Identify which cell holds the provided text, then report its (X, Y) central coordinate. 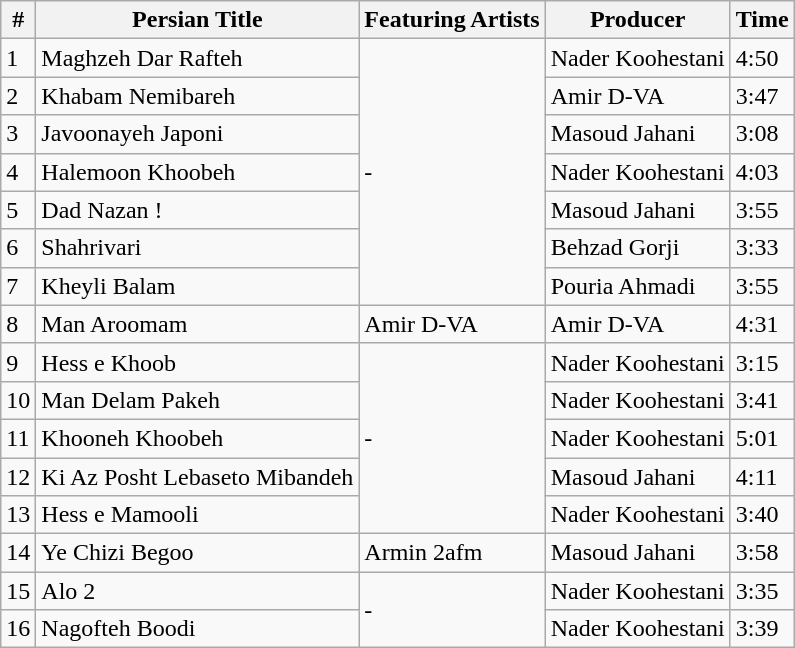
Man Aroomam (198, 324)
Shahrivari (198, 248)
10 (18, 400)
2 (18, 96)
15 (18, 591)
13 (18, 515)
Dad Nazan ! (198, 210)
Producer (638, 20)
6 (18, 248)
9 (18, 362)
7 (18, 286)
4:31 (762, 324)
Man Delam Pakeh (198, 400)
Maghzeh Dar Rafteh (198, 58)
12 (18, 477)
Khabam Nemibareh (198, 96)
3:35 (762, 591)
Ki Az Posht Lebaseto Mibandeh (198, 477)
Persian Title (198, 20)
3:40 (762, 515)
4:03 (762, 172)
Ye Chizi Begoo (198, 553)
Khooneh Khoobeh (198, 438)
3:47 (762, 96)
3:15 (762, 362)
8 (18, 324)
Halemoon Khoobeh (198, 172)
Time (762, 20)
14 (18, 553)
3:39 (762, 629)
Featuring Artists (452, 20)
Javoonayeh Japoni (198, 134)
# (18, 20)
5 (18, 210)
Armin 2afm (452, 553)
Pouria Ahmadi (638, 286)
1 (18, 58)
4 (18, 172)
Kheyli Balam (198, 286)
3:33 (762, 248)
16 (18, 629)
Behzad Gorji (638, 248)
4:11 (762, 477)
4:50 (762, 58)
3:58 (762, 553)
5:01 (762, 438)
3:08 (762, 134)
11 (18, 438)
Alo 2 (198, 591)
3 (18, 134)
Hess e Khoob (198, 362)
Nagofteh Boodi (198, 629)
3:41 (762, 400)
Hess e Mamooli (198, 515)
